Extract the [x, y] coordinate from the center of the cell holding the provided text.  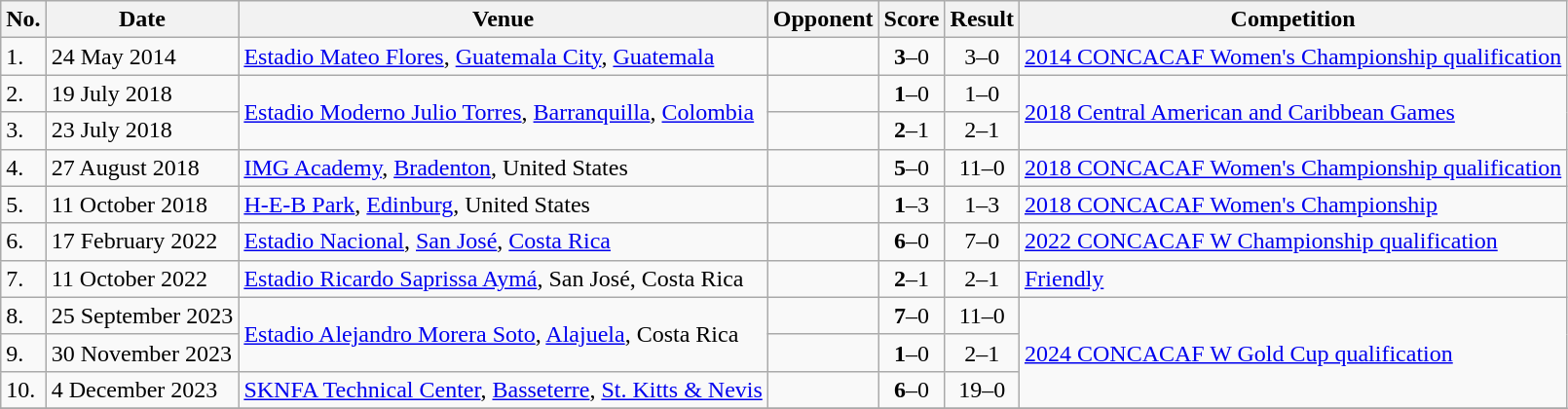
Estadio Mateo Flores, Guatemala City, Guatemala [503, 56]
No. [23, 19]
Friendly [1292, 279]
5. [23, 204]
2018 CONCACAF Women's Championship [1292, 204]
17 February 2022 [142, 242]
Result [982, 19]
9. [23, 353]
24 May 2014 [142, 56]
7. [23, 279]
Estadio Moderno Julio Torres, Barranquilla, Colombia [503, 112]
Competition [1292, 19]
2018 CONCACAF Women's Championship qualification [1292, 167]
2024 CONCACAF W Gold Cup qualification [1292, 353]
Score [912, 19]
3. [23, 130]
11 October 2022 [142, 279]
23 July 2018 [142, 130]
4 December 2023 [142, 390]
4. [23, 167]
2. [23, 93]
SKNFA Technical Center, Basseterre, St. Kitts & Nevis [503, 390]
2014 CONCACAF Women's Championship qualification [1292, 56]
11 October 2018 [142, 204]
19–0 [982, 390]
2022 CONCACAF W Championship qualification [1292, 242]
IMG Academy, Bradenton, United States [503, 167]
2018 Central American and Caribbean Games [1292, 112]
25 September 2023 [142, 316]
Opponent [823, 19]
Date [142, 19]
5–0 [912, 167]
H-E-B Park, Edinburg, United States [503, 204]
Estadio Nacional, San José, Costa Rica [503, 242]
30 November 2023 [142, 353]
Venue [503, 19]
Estadio Alejandro Morera Soto, Alajuela, Costa Rica [503, 334]
Estadio Ricardo Saprissa Aymá, San José, Costa Rica [503, 279]
27 August 2018 [142, 167]
10. [23, 390]
19 July 2018 [142, 93]
8. [23, 316]
6. [23, 242]
1. [23, 56]
